Identify which cell holds the provided text, then report its [X, Y] central coordinate. 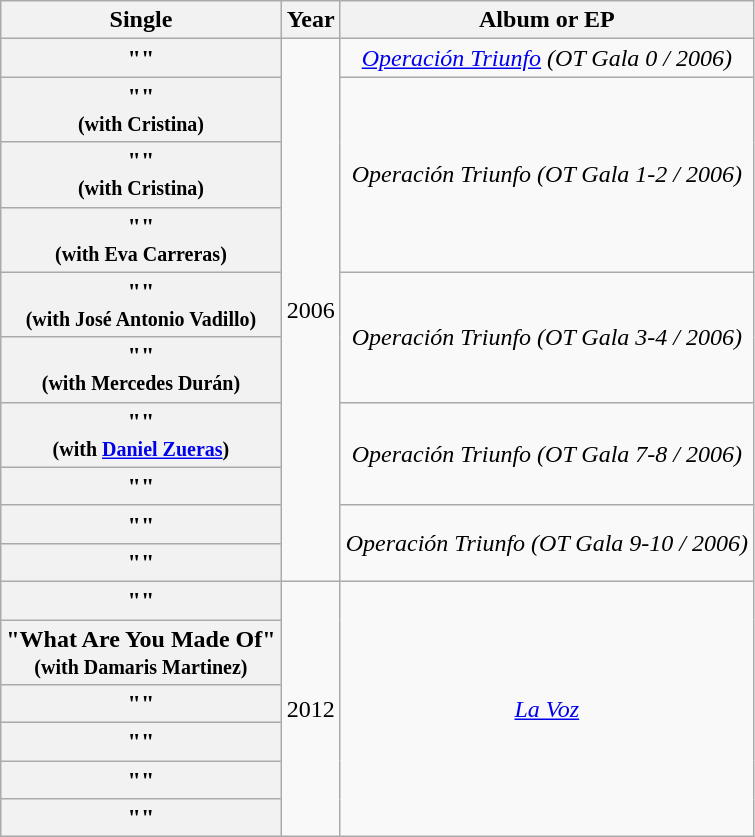
Operación Triunfo (OT Gala 3-4 / 2006) [546, 337]
Album or EP [546, 20]
""(with Daniel Zueras) [141, 434]
""(with Mercedes Durán) [141, 370]
La Voz [546, 708]
Year [310, 20]
Operación Triunfo (OT Gala 1-2 / 2006) [546, 174]
2012 [310, 708]
"What Are You Made Of"(with Damaris Martinez) [141, 652]
Operación Triunfo (OT Gala 7-8 / 2006) [546, 454]
2006 [310, 310]
""(with Eva Carreras) [141, 240]
Single [141, 20]
Operación Triunfo (OT Gala 9-10 / 2006) [546, 543]
Operación Triunfo (OT Gala 0 / 2006) [546, 58]
""(with José Antonio Vadillo) [141, 304]
